Identify which cell holds the provided text, then report its (x, y) central coordinate. 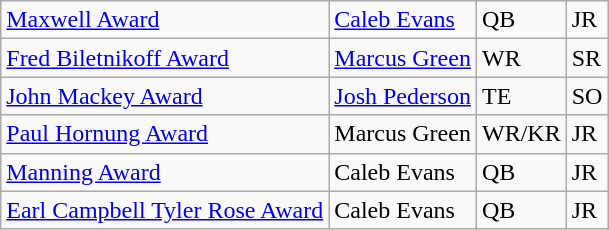
WR/KR (521, 134)
Maxwell Award (165, 20)
Paul Hornung Award (165, 134)
Earl Campbell Tyler Rose Award (165, 210)
WR (521, 58)
Manning Award (165, 172)
John Mackey Award (165, 96)
Josh Pederson (403, 96)
Fred Biletnikoff Award (165, 58)
TE (521, 96)
SR (587, 58)
SO (587, 96)
